Capture the cell that displays the provided text and extract its (X, Y) central coordinate. 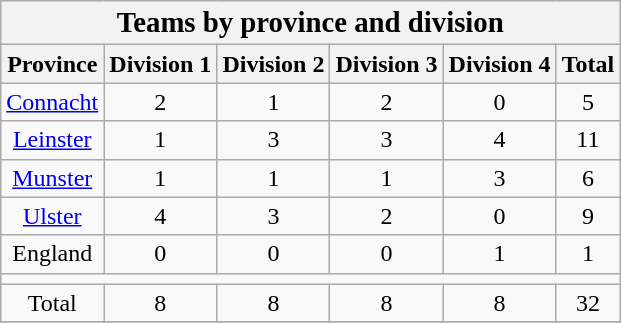
Teams by province and division (310, 23)
Leinster (52, 140)
Connacht (52, 102)
11 (588, 140)
Division 3 (386, 64)
9 (588, 216)
5 (588, 102)
32 (588, 303)
6 (588, 178)
Division 4 (500, 64)
Munster (52, 178)
England (52, 254)
Ulster (52, 216)
Province (52, 64)
Division 1 (160, 64)
Division 2 (274, 64)
